Identify which cell holds the provided text, then report its (X, Y) central coordinate. 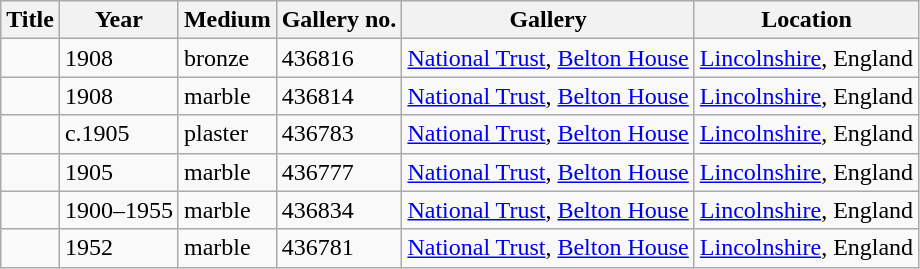
Medium (227, 20)
bronze (227, 58)
c.1905 (118, 134)
1900–1955 (118, 210)
Title (30, 20)
Gallery no. (339, 20)
plaster (227, 134)
Year (118, 20)
1905 (118, 172)
1952 (118, 248)
436777 (339, 172)
436834 (339, 210)
436814 (339, 96)
Gallery (548, 20)
436783 (339, 134)
Location (806, 20)
436816 (339, 58)
436781 (339, 248)
